Identify which cell holds the provided text, then report its [X, Y] central coordinate. 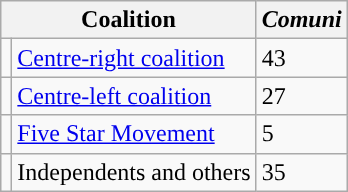
Comuni [302, 20]
Coalition [128, 20]
43 [302, 58]
35 [302, 172]
Centre-left coalition [134, 96]
Independents and others [134, 172]
Five Star Movement [134, 134]
5 [302, 134]
Centre-right coalition [134, 58]
27 [302, 96]
